Return the [X, Y] coordinate for the center point of the cell that contains the specified text.  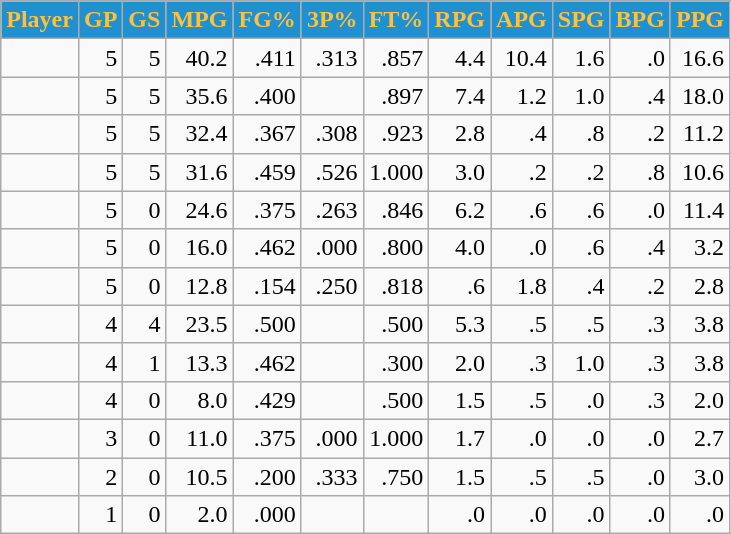
GS [144, 20]
5.3 [460, 324]
.200 [267, 477]
1.2 [522, 96]
.300 [396, 362]
12.8 [200, 286]
.818 [396, 286]
3P% [332, 20]
FT% [396, 20]
2.7 [700, 438]
.526 [332, 172]
3.2 [700, 248]
.429 [267, 400]
.250 [332, 286]
.313 [332, 58]
10.6 [700, 172]
32.4 [200, 134]
1.6 [581, 58]
.333 [332, 477]
24.6 [200, 210]
MPG [200, 20]
1.7 [460, 438]
FG% [267, 20]
6.2 [460, 210]
RPG [460, 20]
1.8 [522, 286]
31.6 [200, 172]
23.5 [200, 324]
8.0 [200, 400]
13.3 [200, 362]
3 [100, 438]
.800 [396, 248]
.411 [267, 58]
2 [100, 477]
.367 [267, 134]
.263 [332, 210]
4.4 [460, 58]
16.0 [200, 248]
.857 [396, 58]
18.0 [700, 96]
Player [40, 20]
BPG [640, 20]
.897 [396, 96]
.846 [396, 210]
.923 [396, 134]
.154 [267, 286]
.750 [396, 477]
.400 [267, 96]
10.4 [522, 58]
PPG [700, 20]
11.4 [700, 210]
.459 [267, 172]
APG [522, 20]
GP [100, 20]
10.5 [200, 477]
SPG [581, 20]
.308 [332, 134]
4.0 [460, 248]
16.6 [700, 58]
11.0 [200, 438]
7.4 [460, 96]
40.2 [200, 58]
35.6 [200, 96]
11.2 [700, 134]
